Find where the given text appears and provide that cell's center as [x, y] coordinate. 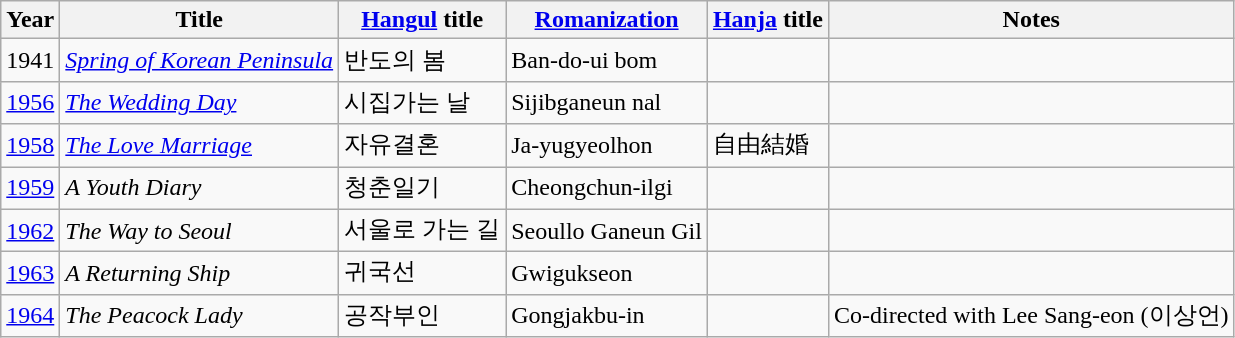
Co-directed with Lee Sang-eon (이상언) [1031, 316]
Year [30, 20]
1959 [30, 188]
Gwigukseon [607, 274]
The Wedding Day [200, 102]
1964 [30, 316]
Seoullo Ganeun Gil [607, 230]
Spring of Korean Peninsula [200, 60]
자유결혼 [422, 146]
Hanja title [768, 20]
A Youth Diary [200, 188]
Ja-yugyeolhon [607, 146]
시집가는 날 [422, 102]
1963 [30, 274]
1962 [30, 230]
The Love Marriage [200, 146]
Ban-do-ui bom [607, 60]
Hangul title [422, 20]
Romanization [607, 20]
Cheongchun-ilgi [607, 188]
서울로 가는 길 [422, 230]
1956 [30, 102]
공작부인 [422, 316]
The Peacock Lady [200, 316]
1941 [30, 60]
청춘일기 [422, 188]
Notes [1031, 20]
A Returning Ship [200, 274]
自由結婚 [768, 146]
반도의 봄 [422, 60]
귀국선 [422, 274]
Sijibganeun nal [607, 102]
Gongjakbu-in [607, 316]
1958 [30, 146]
The Way to Seoul [200, 230]
Title [200, 20]
